Locate the cell with the specified text and output its (X, Y) center coordinate. 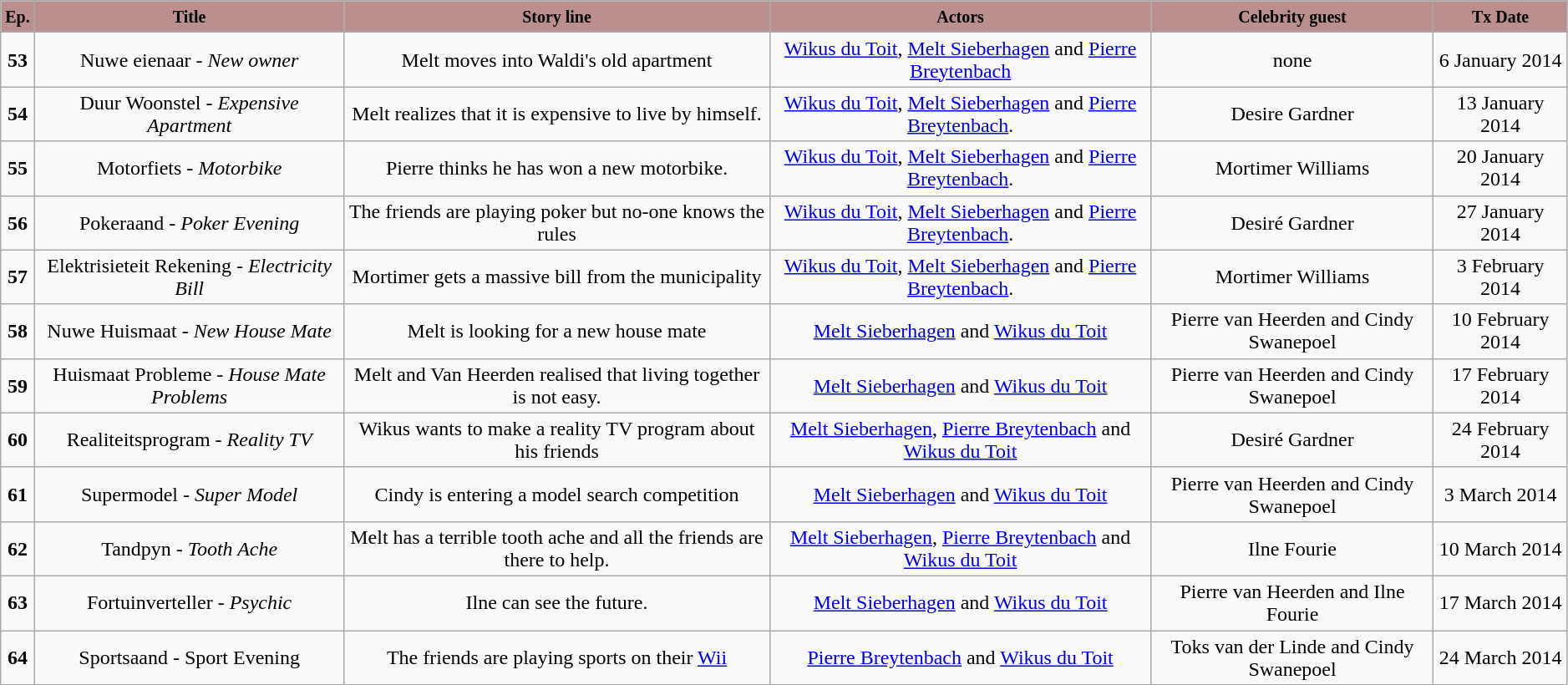
Supermodel - Super Model (189, 495)
57 (18, 277)
Duur Woonstel - Expensive Apartment (189, 114)
Ilne Fourie (1292, 548)
Wikus du Toit, Melt Sieberhagen and Pierre Breytenbach (961, 60)
Melt has a terrible tooth ache and all the friends are there to help. (556, 548)
3 March 2014 (1500, 495)
Realiteitsprogram - Reality TV (189, 439)
27 January 2014 (1500, 222)
Toks van der Linde and Cindy Swanepoel (1292, 657)
10 February 2014 (1500, 331)
Pierre van Heerden and Ilne Fourie (1292, 603)
64 (18, 657)
Actors (961, 17)
Melt moves into Waldi's old apartment (556, 60)
Melt is looking for a new house mate (556, 331)
3 February 2014 (1500, 277)
6 January 2014 (1500, 60)
10 March 2014 (1500, 548)
Wikus wants to make a reality TV program about his friends (556, 439)
54 (18, 114)
61 (18, 495)
Melt and Van Heerden realised that living together is not easy. (556, 386)
Fortuinverteller - Psychic (189, 603)
Nuwe eienaar - New owner (189, 60)
60 (18, 439)
Desire Gardner (1292, 114)
Tandpyn - Tooth Ache (189, 548)
58 (18, 331)
55 (18, 169)
Story line (556, 17)
Tx Date (1500, 17)
20 January 2014 (1500, 169)
53 (18, 60)
none (1292, 60)
The friends are playing sports on their Wii (556, 657)
24 February 2014 (1500, 439)
Pierre Breytenbach and Wikus du Toit (961, 657)
Mortimer gets a massive bill from the municipality (556, 277)
63 (18, 603)
59 (18, 386)
Elektrisieteit Rekening - Electricity Bill (189, 277)
Ep. (18, 17)
Title (189, 17)
Sportsaand - Sport Evening (189, 657)
Pierre thinks he has won a new motorbike. (556, 169)
Huismaat Probleme - House Mate Problems (189, 386)
The friends are playing poker but no-one knows the rules (556, 222)
Cindy is entering a model search competition (556, 495)
Motorfiets - Motorbike (189, 169)
Ilne can see the future. (556, 603)
24 March 2014 (1500, 657)
17 March 2014 (1500, 603)
13 January 2014 (1500, 114)
56 (18, 222)
Nuwe Huismaat - New House Mate (189, 331)
Celebrity guest (1292, 17)
62 (18, 548)
17 February 2014 (1500, 386)
Pokeraand - Poker Evening (189, 222)
Melt realizes that it is expensive to live by himself. (556, 114)
